Pinpoint the cell where the given text exists, returning its [X, Y] midpoint coordinate. 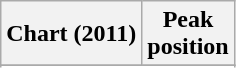
Peakposition [188, 34]
Chart (2011) [72, 34]
